Pinpoint the cell where the given text exists, returning its [x, y] midpoint coordinate. 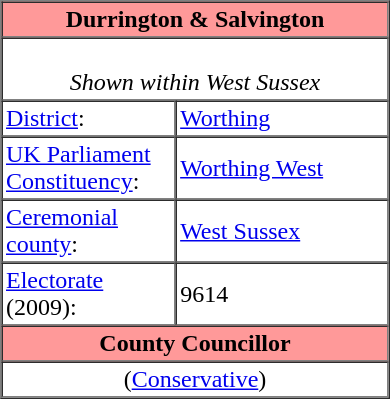
County Councillor [196, 344]
Durrington & Salvington [196, 20]
Ceremonial county: [89, 232]
Shown within West Sussex [196, 70]
Worthing West [282, 168]
Worthing [282, 118]
Electorate (2009): [89, 294]
9614 [282, 294]
UK Parliament Constituency: [89, 168]
(Conservative) [196, 380]
District: [89, 118]
West Sussex [282, 232]
